Determine the (x, y) coordinate at the center of the cell enclosing the given text.  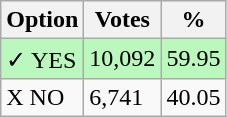
Option (42, 20)
X NO (42, 97)
6,741 (122, 97)
✓ YES (42, 59)
40.05 (194, 97)
10,092 (122, 59)
Votes (122, 20)
59.95 (194, 59)
% (194, 20)
